Determine the [x, y] coordinate at the center of the cell enclosing the given text.  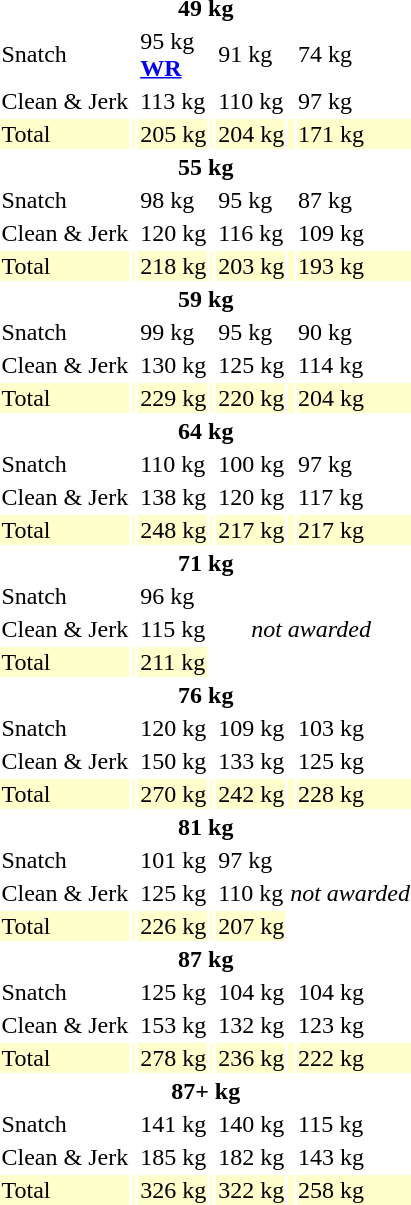
153 kg [174, 1025]
91 kg [252, 54]
81 kg [206, 827]
116 kg [252, 233]
207 kg [252, 926]
87 kg [206, 959]
248 kg [174, 530]
141 kg [174, 1124]
140 kg [252, 1124]
205 kg [174, 134]
322 kg [252, 1190]
326 kg [174, 1190]
100 kg [252, 464]
182 kg [252, 1157]
109 kg [252, 728]
96 kg [174, 596]
229 kg [174, 398]
59 kg [206, 299]
270 kg [174, 794]
71 kg [206, 563]
98 kg [174, 200]
203 kg [252, 266]
226 kg [174, 926]
220 kg [252, 398]
204 kg [252, 134]
115 kg [174, 629]
217 kg [252, 530]
278 kg [174, 1058]
76 kg [206, 695]
211 kg [174, 662]
185 kg [174, 1157]
113 kg [174, 101]
95 kgWR [174, 54]
132 kg [252, 1025]
104 kg [252, 992]
87+ kg [206, 1091]
130 kg [174, 365]
150 kg [174, 761]
101 kg [174, 860]
133 kg [252, 761]
242 kg [252, 794]
55 kg [206, 167]
236 kg [252, 1058]
64 kg [206, 431]
218 kg [174, 266]
97 kg [252, 860]
99 kg [174, 332]
138 kg [174, 497]
